Identify which cell holds the provided text, then report its [X, Y] central coordinate. 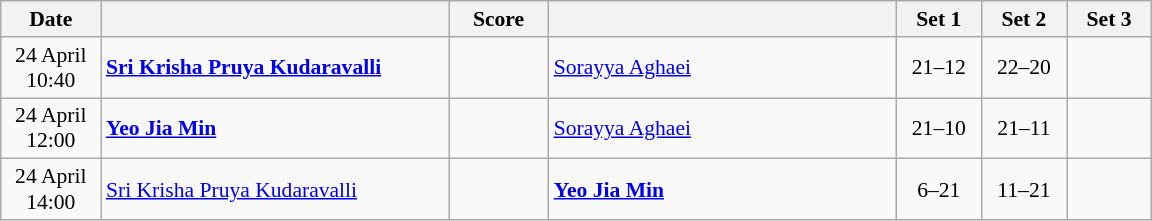
24 April 14:00 [51, 190]
21–11 [1024, 128]
22–20 [1024, 68]
Score [498, 19]
Set 2 [1024, 19]
21–10 [938, 128]
11–21 [1024, 190]
24 April 10:40 [51, 68]
Set 3 [1108, 19]
6–21 [938, 190]
24 April 12:00 [51, 128]
21–12 [938, 68]
Set 1 [938, 19]
Date [51, 19]
